Find where the given text appears and provide that cell's center as [x, y] coordinate. 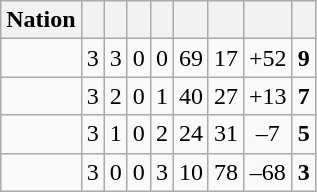
–7 [268, 134]
+13 [268, 96]
24 [190, 134]
+52 [268, 58]
31 [226, 134]
5 [304, 134]
78 [226, 172]
9 [304, 58]
Nation [41, 20]
40 [190, 96]
27 [226, 96]
17 [226, 58]
69 [190, 58]
10 [190, 172]
–68 [268, 172]
7 [304, 96]
